Locate the cell with the specified text and output its (x, y) center coordinate. 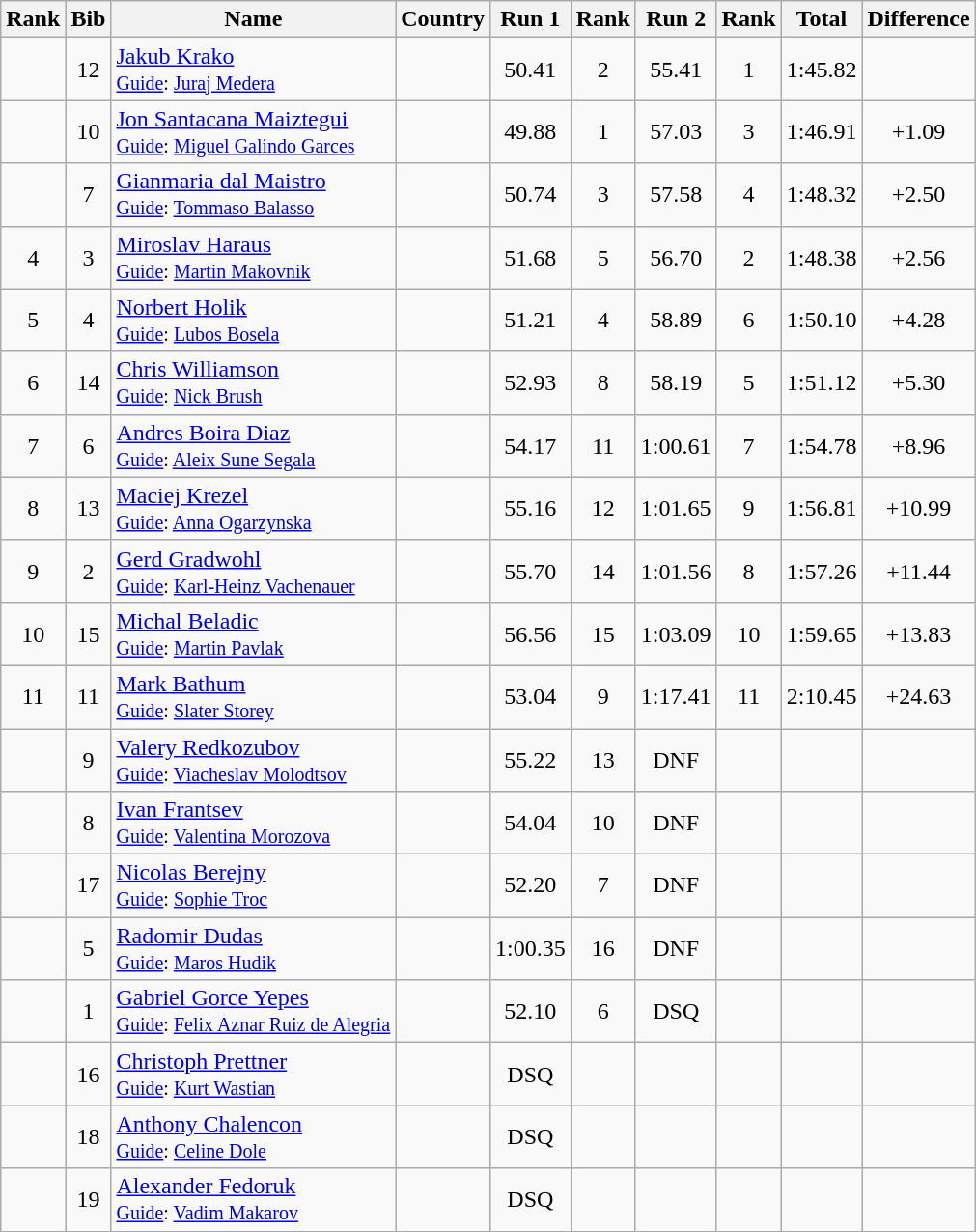
1:59.65 (822, 633)
56.70 (676, 257)
Christoph PrettnerGuide: Kurt Wastian (253, 1074)
1:00.61 (676, 446)
1:00.35 (530, 948)
Maciej KrezelGuide: Anna Ogarzynska (253, 508)
54.17 (530, 446)
1:46.91 (822, 131)
Radomir DudasGuide: Maros Hudik (253, 948)
55.22 (530, 759)
57.03 (676, 131)
1:45.82 (822, 70)
2:10.45 (822, 697)
Alexander FedorukGuide: Vadim Makarov (253, 1199)
+8.96 (919, 446)
55.41 (676, 70)
Gianmaria dal MaistroGuide: Tommaso Balasso (253, 195)
Michal BeladicGuide: Martin Pavlak (253, 633)
51.21 (530, 321)
1:48.32 (822, 195)
1:01.56 (676, 572)
50.74 (530, 195)
Country (443, 19)
Gerd GradwohlGuide: Karl-Heinz Vachenauer (253, 572)
Run 2 (676, 19)
+2.56 (919, 257)
Mark BathumGuide: Slater Storey (253, 697)
53.04 (530, 697)
Total (822, 19)
56.56 (530, 633)
Run 1 (530, 19)
Andres Boira DiazGuide: Aleix Sune Segala (253, 446)
Norbert HolikGuide: Lubos Bosela (253, 321)
Ivan FrantsevGuide: Valentina Morozova (253, 823)
Anthony ChalenconGuide: Celine Dole (253, 1137)
17 (89, 886)
Jon Santacana MaizteguiGuide: Miguel Galindo Garces (253, 131)
1:57.26 (822, 572)
Miroslav HarausGuide: Martin Makovnik (253, 257)
1:56.81 (822, 508)
Gabriel Gorce YepesGuide: Felix Aznar Ruiz de Alegria (253, 1012)
Jakub KrakoGuide: Juraj Medera (253, 70)
+11.44 (919, 572)
+24.63 (919, 697)
54.04 (530, 823)
1:03.09 (676, 633)
1:17.41 (676, 697)
57.58 (676, 195)
49.88 (530, 131)
+13.83 (919, 633)
Name (253, 19)
+2.50 (919, 195)
52.93 (530, 382)
55.16 (530, 508)
+4.28 (919, 321)
Difference (919, 19)
58.89 (676, 321)
1:48.38 (822, 257)
1:51.12 (822, 382)
Valery RedkozubovGuide: Viacheslav Molodtsov (253, 759)
55.70 (530, 572)
19 (89, 1199)
1:01.65 (676, 508)
50.41 (530, 70)
+10.99 (919, 508)
+1.09 (919, 131)
18 (89, 1137)
58.19 (676, 382)
+5.30 (919, 382)
Nicolas BerejnyGuide: Sophie Troc (253, 886)
1:50.10 (822, 321)
52.10 (530, 1012)
51.68 (530, 257)
Chris WilliamsonGuide: Nick Brush (253, 382)
1:54.78 (822, 446)
52.20 (530, 886)
Bib (89, 19)
